Return the [x, y] coordinate for the center point of the cell that contains the specified text.  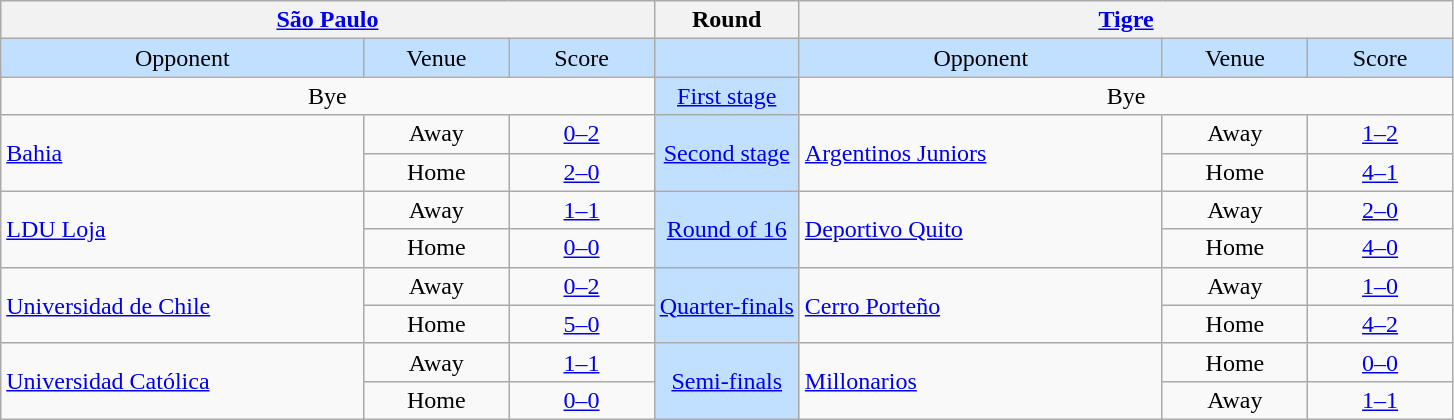
Cerro Porteño [980, 305]
Bahia [182, 153]
4–2 [1380, 324]
Universidad Católica [182, 381]
4–1 [1380, 172]
Millonarios [980, 381]
1–2 [1380, 134]
4–0 [1380, 248]
São Paulo [328, 20]
Argentinos Juniors [980, 153]
LDU Loja [182, 229]
5–0 [582, 324]
Round of 16 [726, 229]
1–0 [1380, 286]
Tigre [1126, 20]
Universidad de Chile [182, 305]
Semi-finals [726, 381]
Second stage [726, 153]
First stage [726, 96]
Round [726, 20]
Deportivo Quito [980, 229]
Quarter-finals [726, 305]
